Identify which cell holds the provided text, then report its (X, Y) central coordinate. 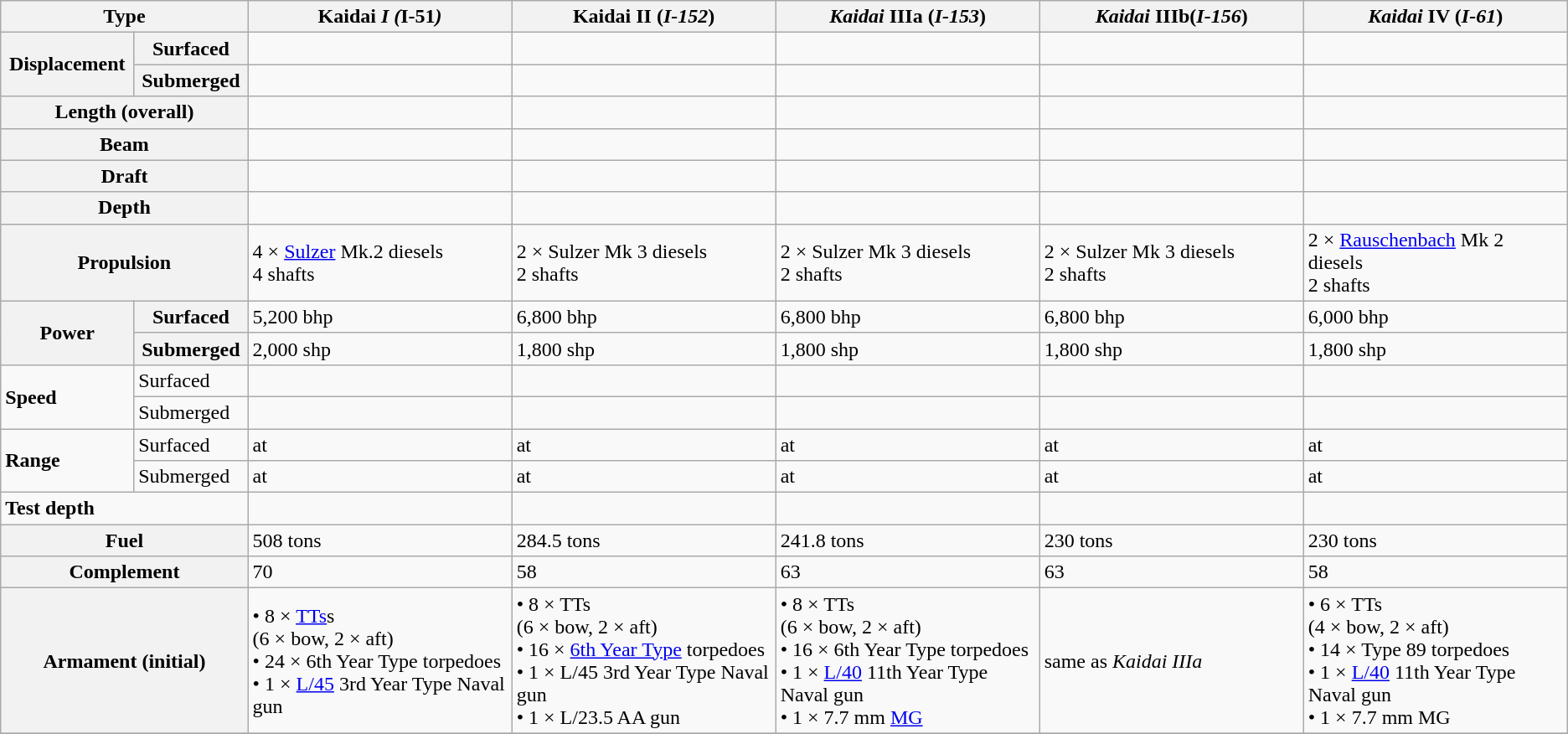
• 8 × TTs(6 × bow, 2 × aft)• 16 × 6th Year Type torpedoes• 1 × L/40 11th Year Type Naval gun• 1 × 7.7 mm MG (908, 660)
5,200 bhp (380, 317)
Depth (124, 208)
Beam (124, 144)
Armament (initial) (124, 660)
284.5 tons (643, 540)
2 × Rauschenbach Mk 2 diesels2 shafts (1436, 262)
Type (124, 17)
Kaidai IIIb(I-156) (1171, 17)
Propulsion (124, 262)
• 8 × TTs(6 × bow, 2 × aft)• 16 × 6th Year Type torpedoes• 1 × L/45 3rd Year Type Naval gun• 1 × L/23.5 AA gun (643, 660)
Kaidai IV (I-61) (1436, 17)
• 8 × TTss(6 × bow, 2 × aft)• 24 × 6th Year Type torpedoes• 1 × L/45 3rd Year Type Naval gun (380, 660)
Displacement (67, 65)
70 (380, 572)
Complement (124, 572)
241.8 tons (908, 540)
Draft (124, 176)
Speed (67, 396)
Kaidai I (I-51) (380, 17)
Range (67, 461)
Kaidai II (I-152) (643, 17)
Fuel (124, 540)
2,000 shp (380, 349)
Power (67, 333)
• 6 × TTs(4 × bow, 2 × aft)• 14 × Type 89 torpedoes• 1 × L/40 11th Year Type Naval gun• 1 × 7.7 mm MG (1436, 660)
Kaidai IIIa (I-153) (908, 17)
same as Kaidai IIIa (1171, 660)
6,000 bhp (1436, 317)
Length (overall) (124, 112)
4 × Sulzer Mk.2 diesels4 shafts (380, 262)
Test depth (124, 509)
508 tons (380, 540)
